Detect which cell encompasses the target text, then output its [x, y] center coordinate. 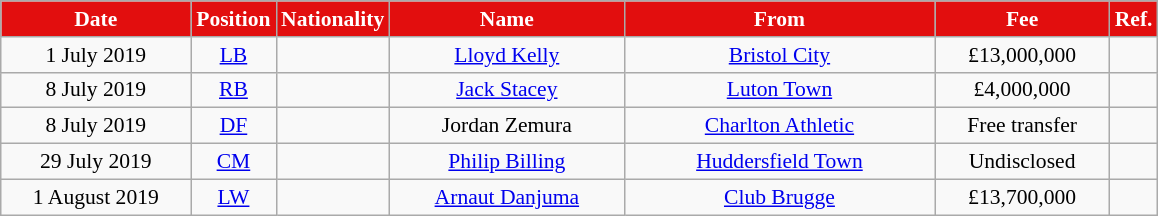
Club Brugge [779, 197]
£13,000,000 [1022, 55]
Free transfer [1022, 126]
Lloyd Kelly [506, 55]
Position [234, 19]
Nationality [332, 19]
Luton Town [779, 90]
Charlton Athletic [779, 126]
£13,700,000 [1022, 197]
Fee [1022, 19]
LB [234, 55]
£4,000,000 [1022, 90]
Huddersfield Town [779, 162]
Jack Stacey [506, 90]
Arnaut Danjuma [506, 197]
DF [234, 126]
Name [506, 19]
1 July 2019 [96, 55]
29 July 2019 [96, 162]
RB [234, 90]
LW [234, 197]
Philip Billing [506, 162]
1 August 2019 [96, 197]
Bristol City [779, 55]
Date [96, 19]
Ref. [1134, 19]
From [779, 19]
Undisclosed [1022, 162]
Jordan Zemura [506, 126]
CM [234, 162]
